Locate the cell with the specified text and output its (x, y) center coordinate. 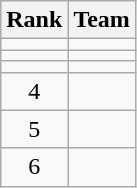
6 (34, 167)
4 (34, 91)
5 (34, 129)
Rank (34, 20)
Team (102, 20)
